Capture the cell that displays the provided text and extract its (x, y) central coordinate. 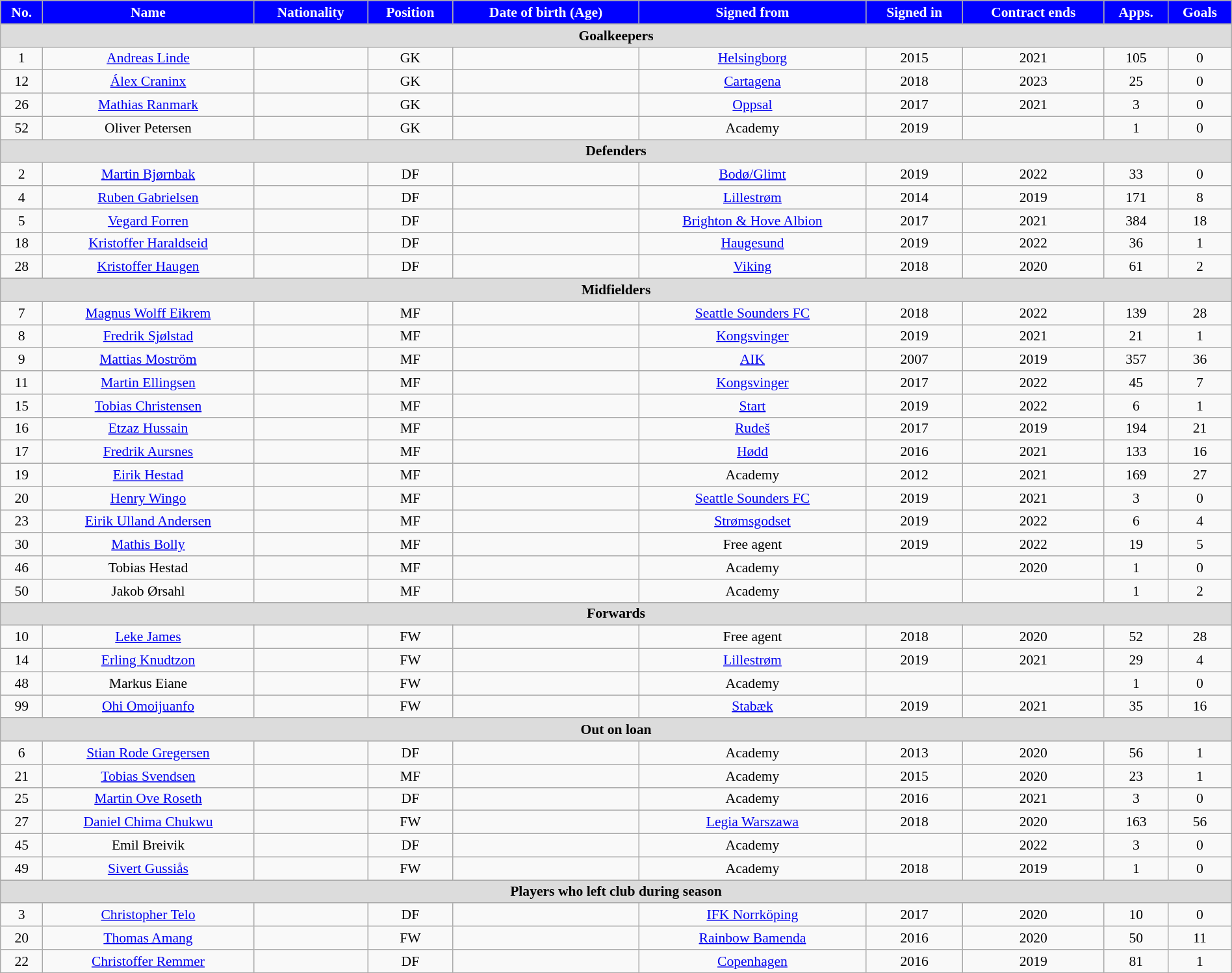
Signed from (752, 12)
Henry Wingo (148, 498)
Kristoffer Haugen (148, 267)
Helsingborg (752, 58)
Players who left club during season (616, 892)
AIK (752, 360)
29 (1136, 661)
Tobias Svendsen (148, 776)
Jakob Ørsahl (148, 591)
Christoffer Remmer (148, 961)
Contract ends (1034, 12)
133 (1136, 452)
Legia Warszawa (752, 822)
14 (22, 661)
Markus Eiane (148, 683)
49 (22, 868)
Daniel Chima Chukwu (148, 822)
384 (1136, 221)
Fredrik Sjølstad (148, 336)
Sivert Gussiås (148, 868)
2014 (915, 197)
Oliver Petersen (148, 128)
12 (22, 82)
15 (22, 406)
Emil Breivik (148, 846)
26 (22, 105)
99 (22, 707)
2023 (1034, 82)
357 (1136, 360)
163 (1136, 822)
Mathias Ranmark (148, 105)
Goals (1200, 12)
Mattias Moström (148, 360)
Kristoffer Haraldseid (148, 244)
IFK Norrköping (752, 915)
Stabæk (752, 707)
2012 (915, 475)
Álex Craninx (148, 82)
Eirik Hestad (148, 475)
Out on loan (616, 730)
Ohi Omoijuanfo (148, 707)
Andreas Linde (148, 58)
Tobias Hestad (148, 568)
Christopher Telo (148, 915)
Tobias Christensen (148, 406)
33 (1136, 175)
Bodø/Glimt (752, 175)
Cartagena (752, 82)
Date of birth (Age) (546, 12)
Hødd (752, 452)
171 (1136, 197)
No. (22, 12)
Vegard Forren (148, 221)
Signed in (915, 12)
Martin Ellingsen (148, 383)
Nationality (311, 12)
30 (22, 545)
9 (22, 360)
105 (1136, 58)
Eirik Ulland Andersen (148, 522)
Brighton & Hove Albion (752, 221)
139 (1136, 313)
Martin Ove Roseth (148, 799)
Name (148, 12)
Strømsgodset (752, 522)
61 (1136, 267)
194 (1136, 429)
Defenders (616, 151)
48 (22, 683)
2007 (915, 360)
Oppsal (752, 105)
Position (411, 12)
Rudeš (752, 429)
2013 (915, 753)
Viking (752, 267)
Copenhagen (752, 961)
46 (22, 568)
Ruben Gabrielsen (148, 197)
17 (22, 452)
Mathis Bolly (148, 545)
Goalkeepers (616, 36)
Start (752, 406)
Martin Bjørnbak (148, 175)
35 (1136, 707)
Forwards (616, 614)
Midfielders (616, 290)
Etzaz Hussain (148, 429)
Apps. (1136, 12)
Leke James (148, 637)
Stian Rode Gregersen (148, 753)
Rainbow Bamenda (752, 938)
81 (1136, 961)
Haugesund (752, 244)
Thomas Amang (148, 938)
Erling Knudtzon (148, 661)
169 (1136, 475)
22 (22, 961)
Magnus Wolff Eikrem (148, 313)
Fredrik Aursnes (148, 452)
